Pinpoint the cell where the given text exists, returning its (X, Y) midpoint coordinate. 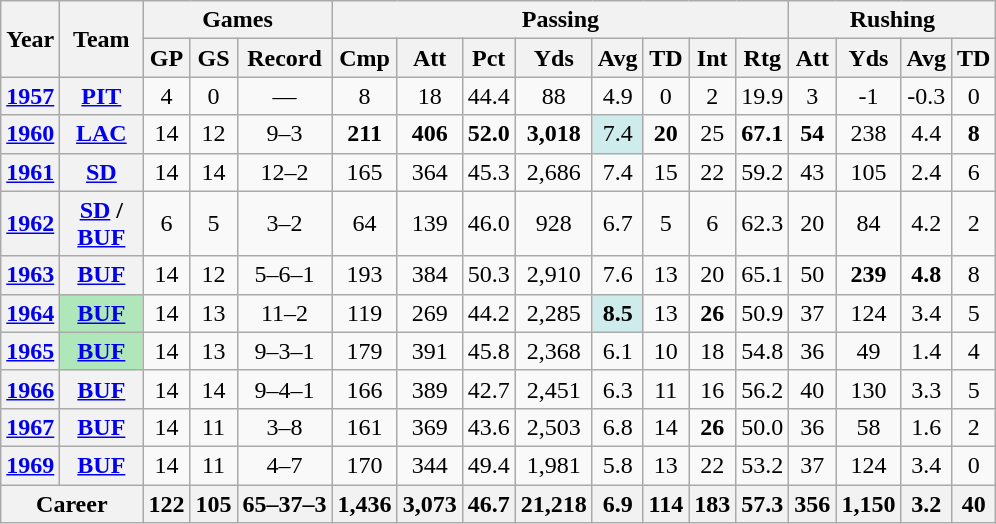
179 (364, 351)
1965 (30, 351)
43 (812, 172)
65–37–3 (284, 503)
364 (430, 172)
58 (868, 427)
54.8 (762, 351)
3 (812, 96)
PIT (102, 96)
5.8 (618, 465)
238 (868, 134)
6.8 (618, 427)
88 (554, 96)
384 (430, 275)
9–3 (284, 134)
139 (430, 224)
Career (72, 503)
6.7 (618, 224)
-1 (868, 96)
1.4 (926, 351)
2,368 (554, 351)
119 (364, 313)
50.0 (762, 427)
1969 (30, 465)
44.2 (488, 313)
62.3 (762, 224)
19.9 (762, 96)
1962 (30, 224)
4.2 (926, 224)
165 (364, 172)
12–2 (284, 172)
170 (364, 465)
Record (284, 58)
45.8 (488, 351)
49 (868, 351)
1,436 (364, 503)
9–4–1 (284, 389)
25 (712, 134)
57.3 (762, 503)
1961 (30, 172)
1957 (30, 96)
193 (364, 275)
SD (102, 172)
1,150 (868, 503)
166 (364, 389)
269 (430, 313)
1,981 (554, 465)
183 (712, 503)
65.1 (762, 275)
130 (868, 389)
1966 (30, 389)
1964 (30, 313)
10 (666, 351)
GP (166, 58)
LAC (102, 134)
2,910 (554, 275)
2.4 (926, 172)
Games (238, 20)
3,073 (430, 503)
59.2 (762, 172)
Cmp (364, 58)
53.2 (762, 465)
50 (812, 275)
4.4 (926, 134)
46.7 (488, 503)
84 (868, 224)
52.0 (488, 134)
16 (712, 389)
67.1 (762, 134)
21,218 (554, 503)
114 (666, 503)
3.2 (926, 503)
15 (666, 172)
344 (430, 465)
56.2 (762, 389)
Rtg (762, 58)
GS (214, 58)
49.4 (488, 465)
1.6 (926, 427)
6.1 (618, 351)
— (284, 96)
Year (30, 39)
7.6 (618, 275)
9–3–1 (284, 351)
3,018 (554, 134)
3.3 (926, 389)
1960 (30, 134)
1963 (30, 275)
SD / BUF (102, 224)
356 (812, 503)
64 (364, 224)
391 (430, 351)
211 (364, 134)
6.9 (618, 503)
Team (102, 39)
50.9 (762, 313)
Passing (560, 20)
-0.3 (926, 96)
54 (812, 134)
369 (430, 427)
389 (430, 389)
45.3 (488, 172)
Int (712, 58)
2,285 (554, 313)
43.6 (488, 427)
928 (554, 224)
122 (166, 503)
3–2 (284, 224)
42.7 (488, 389)
Pct (488, 58)
Rushing (892, 20)
5–6–1 (284, 275)
44.4 (488, 96)
4.9 (618, 96)
161 (364, 427)
50.3 (488, 275)
3–8 (284, 427)
406 (430, 134)
4–7 (284, 465)
2,686 (554, 172)
8.5 (618, 313)
2,503 (554, 427)
1967 (30, 427)
6.3 (618, 389)
46.0 (488, 224)
11–2 (284, 313)
2,451 (554, 389)
239 (868, 275)
4.8 (926, 275)
